Search for the cell housing the specified text and yield its (X, Y) center coordinate. 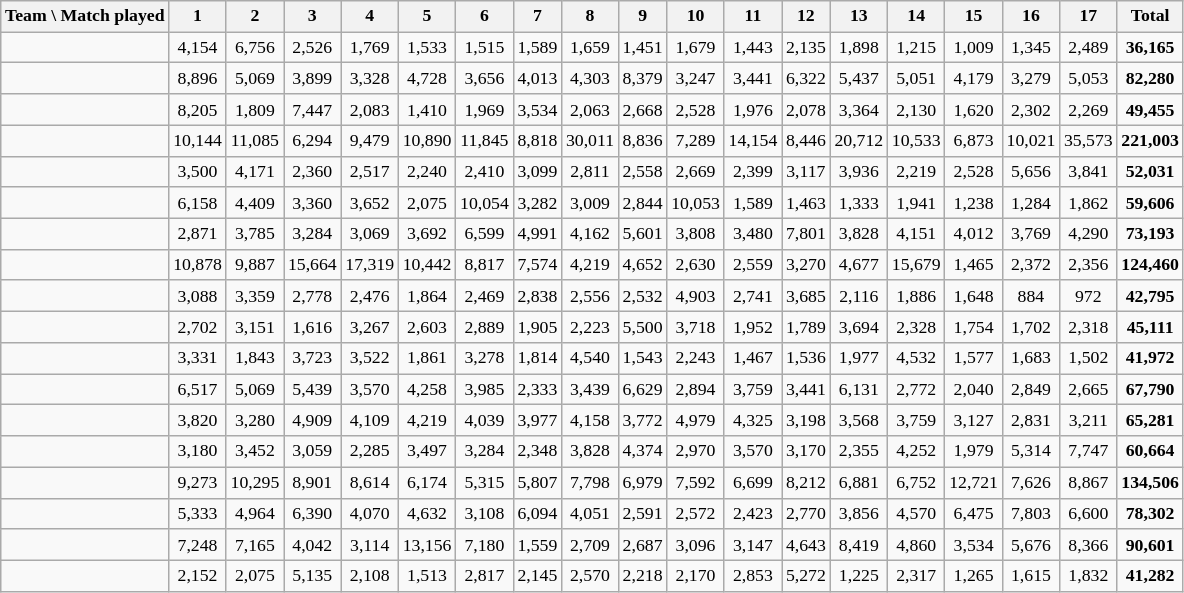
3,278 (484, 358)
35,573 (1088, 140)
3,568 (858, 420)
3,694 (858, 326)
1,577 (974, 358)
2,218 (642, 576)
10,295 (254, 482)
5,051 (916, 78)
6,979 (642, 482)
5,272 (806, 576)
3,769 (1030, 234)
2,360 (312, 172)
4,979 (696, 420)
41,972 (1150, 358)
2,572 (696, 514)
2,687 (642, 544)
3,108 (484, 514)
10,021 (1030, 140)
15,679 (916, 264)
8,896 (198, 78)
3,856 (858, 514)
9,273 (198, 482)
1,969 (484, 110)
3,009 (590, 202)
6,873 (974, 140)
3,985 (484, 390)
1,410 (426, 110)
5,314 (1030, 452)
3,267 (370, 326)
8,212 (806, 482)
11,085 (254, 140)
41,282 (1150, 576)
2,285 (370, 452)
2,770 (806, 514)
6 (484, 16)
42,795 (1150, 296)
1,648 (974, 296)
124,460 (1150, 264)
1,009 (974, 48)
1,215 (916, 48)
1,683 (1030, 358)
12 (806, 16)
6,131 (858, 390)
2,526 (312, 48)
4,252 (916, 452)
2,152 (198, 576)
3,059 (312, 452)
3,652 (370, 202)
10 (696, 16)
1,862 (1088, 202)
1,513 (426, 576)
36,165 (1150, 48)
8,836 (642, 140)
2,709 (590, 544)
4,070 (370, 514)
221,003 (1150, 140)
3,247 (696, 78)
2,317 (916, 576)
2,328 (916, 326)
2,517 (370, 172)
4,409 (254, 202)
3,359 (254, 296)
884 (1030, 296)
2,556 (590, 296)
3 (312, 16)
10,442 (426, 264)
7,592 (696, 482)
7,801 (806, 234)
Team \ Match played (85, 16)
3,170 (806, 452)
10,144 (198, 140)
4,909 (312, 420)
1,659 (590, 48)
2,240 (426, 172)
3,522 (370, 358)
1,615 (1030, 576)
3,270 (806, 264)
20,712 (858, 140)
6,094 (538, 514)
Total (1150, 16)
4,258 (426, 390)
4,964 (254, 514)
4,290 (1088, 234)
13 (858, 16)
2,489 (1088, 48)
2,558 (642, 172)
3,099 (538, 172)
3,497 (426, 452)
3,364 (858, 110)
14 (916, 16)
1,451 (642, 48)
2,559 (752, 264)
3,151 (254, 326)
3,808 (696, 234)
2,318 (1088, 326)
14,154 (752, 140)
1,238 (974, 202)
15 (974, 16)
2,817 (484, 576)
8,867 (1088, 482)
1,679 (696, 48)
45,111 (1150, 326)
3,820 (198, 420)
8,817 (484, 264)
17 (1088, 16)
4,632 (426, 514)
2,665 (1088, 390)
8,205 (198, 110)
4,042 (312, 544)
4,303 (590, 78)
2,130 (916, 110)
2,871 (198, 234)
8 (590, 16)
7,289 (696, 140)
4,903 (696, 296)
3,280 (254, 420)
10,878 (198, 264)
3,198 (806, 420)
2,399 (752, 172)
11 (752, 16)
1,284 (1030, 202)
7,747 (1088, 452)
6,756 (254, 48)
3,127 (974, 420)
2,223 (590, 326)
3,977 (538, 420)
6,390 (312, 514)
7,574 (538, 264)
8,366 (1088, 544)
4,051 (590, 514)
972 (1088, 296)
3,723 (312, 358)
60,664 (1150, 452)
16 (1030, 16)
2,423 (752, 514)
5,315 (484, 482)
4,013 (538, 78)
1,465 (974, 264)
1,979 (974, 452)
4,154 (198, 48)
2,831 (1030, 420)
1,905 (538, 326)
7,626 (1030, 482)
1,898 (858, 48)
4,652 (642, 264)
3,718 (696, 326)
4,532 (916, 358)
78,302 (1150, 514)
2,838 (538, 296)
6,881 (858, 482)
67,790 (1150, 390)
3,500 (198, 172)
8,614 (370, 482)
1,265 (974, 576)
1,977 (858, 358)
2,170 (696, 576)
2,145 (538, 576)
9,479 (370, 140)
52,031 (1150, 172)
7,248 (198, 544)
3,282 (538, 202)
5 (426, 16)
2,532 (642, 296)
6,752 (916, 482)
1,533 (426, 48)
1,333 (858, 202)
4,158 (590, 420)
4,643 (806, 544)
1,515 (484, 48)
2,603 (426, 326)
49,455 (1150, 110)
4,860 (916, 544)
2,410 (484, 172)
2,040 (974, 390)
65,281 (1150, 420)
3,685 (806, 296)
4,179 (974, 78)
6,294 (312, 140)
3,899 (312, 78)
2,668 (642, 110)
2,476 (370, 296)
1,616 (312, 326)
3,211 (1088, 420)
2,355 (858, 452)
2,970 (696, 452)
3,279 (1030, 78)
8,818 (538, 140)
2,372 (1030, 264)
2,083 (370, 110)
3,117 (806, 172)
8,446 (806, 140)
2,844 (642, 202)
134,506 (1150, 482)
7 (538, 16)
5,807 (538, 482)
3,088 (198, 296)
9,887 (254, 264)
2,302 (1030, 110)
1,976 (752, 110)
1,809 (254, 110)
4,151 (916, 234)
2,889 (484, 326)
5,333 (198, 514)
4,039 (484, 420)
2,348 (538, 452)
73,193 (1150, 234)
1,543 (642, 358)
5,601 (642, 234)
1,952 (752, 326)
7,165 (254, 544)
5,439 (312, 390)
3,656 (484, 78)
6,475 (974, 514)
10,053 (696, 202)
82,280 (1150, 78)
8,901 (312, 482)
1,225 (858, 576)
1 (198, 16)
2,219 (916, 172)
2,669 (696, 172)
3,096 (696, 544)
4,374 (642, 452)
2,135 (806, 48)
2,116 (858, 296)
2,063 (590, 110)
5,500 (642, 326)
3,692 (426, 234)
17,319 (370, 264)
4,728 (426, 78)
3,147 (752, 544)
4,171 (254, 172)
7,180 (484, 544)
2,243 (696, 358)
2,772 (916, 390)
4,012 (974, 234)
10,054 (484, 202)
6,174 (426, 482)
5,135 (312, 576)
4,677 (858, 264)
1,443 (752, 48)
2,741 (752, 296)
3,360 (312, 202)
1,345 (1030, 48)
2,078 (806, 110)
1,814 (538, 358)
6,600 (1088, 514)
6,699 (752, 482)
1,941 (916, 202)
2,894 (696, 390)
2,469 (484, 296)
4,570 (916, 514)
8,379 (642, 78)
6,322 (806, 78)
1,536 (806, 358)
3,936 (858, 172)
3,785 (254, 234)
1,467 (752, 358)
4 (370, 16)
1,559 (538, 544)
2,333 (538, 390)
12,721 (974, 482)
1,620 (974, 110)
5,676 (1030, 544)
4,991 (538, 234)
2,778 (312, 296)
2,570 (590, 576)
10,890 (426, 140)
5,053 (1088, 78)
3,331 (198, 358)
6,158 (198, 202)
90,601 (1150, 544)
2,630 (696, 264)
3,452 (254, 452)
1,861 (426, 358)
2,702 (198, 326)
9 (642, 16)
5,437 (858, 78)
1,789 (806, 326)
2,591 (642, 514)
1,832 (1088, 576)
10,533 (916, 140)
1,502 (1088, 358)
7,798 (590, 482)
15,664 (312, 264)
1,463 (806, 202)
2,853 (752, 576)
13,156 (426, 544)
3,841 (1088, 172)
11,845 (484, 140)
2,108 (370, 576)
1,843 (254, 358)
2,811 (590, 172)
6,599 (484, 234)
6,517 (198, 390)
3,114 (370, 544)
2,269 (1088, 110)
3,328 (370, 78)
3,772 (642, 420)
8,419 (858, 544)
5,656 (1030, 172)
4,325 (752, 420)
1,754 (974, 326)
2,356 (1088, 264)
3,480 (752, 234)
3,180 (198, 452)
3,439 (590, 390)
1,769 (370, 48)
2 (254, 16)
4,109 (370, 420)
7,447 (312, 110)
6,629 (642, 390)
3,069 (370, 234)
4,540 (590, 358)
4,162 (590, 234)
1,886 (916, 296)
1,702 (1030, 326)
1,864 (426, 296)
30,011 (590, 140)
59,606 (1150, 202)
7,803 (1030, 514)
2,849 (1030, 390)
